From the cell containing the given text, extract its center point as (x, y) coordinate. 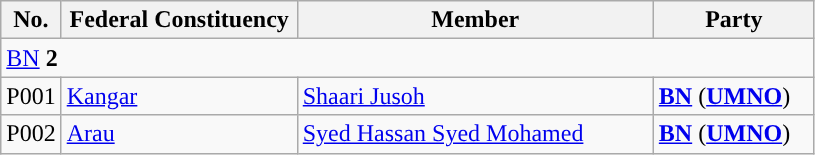
BN 2 (408, 58)
No. (31, 20)
Shaari Jusoh (475, 96)
Arau (179, 134)
P001 (31, 96)
Party (734, 20)
Member (475, 20)
P002 (31, 134)
Federal Constituency (179, 20)
Syed Hassan Syed Mohamed (475, 134)
Kangar (179, 96)
